Find where the given text appears and provide that cell's center as [X, Y] coordinate. 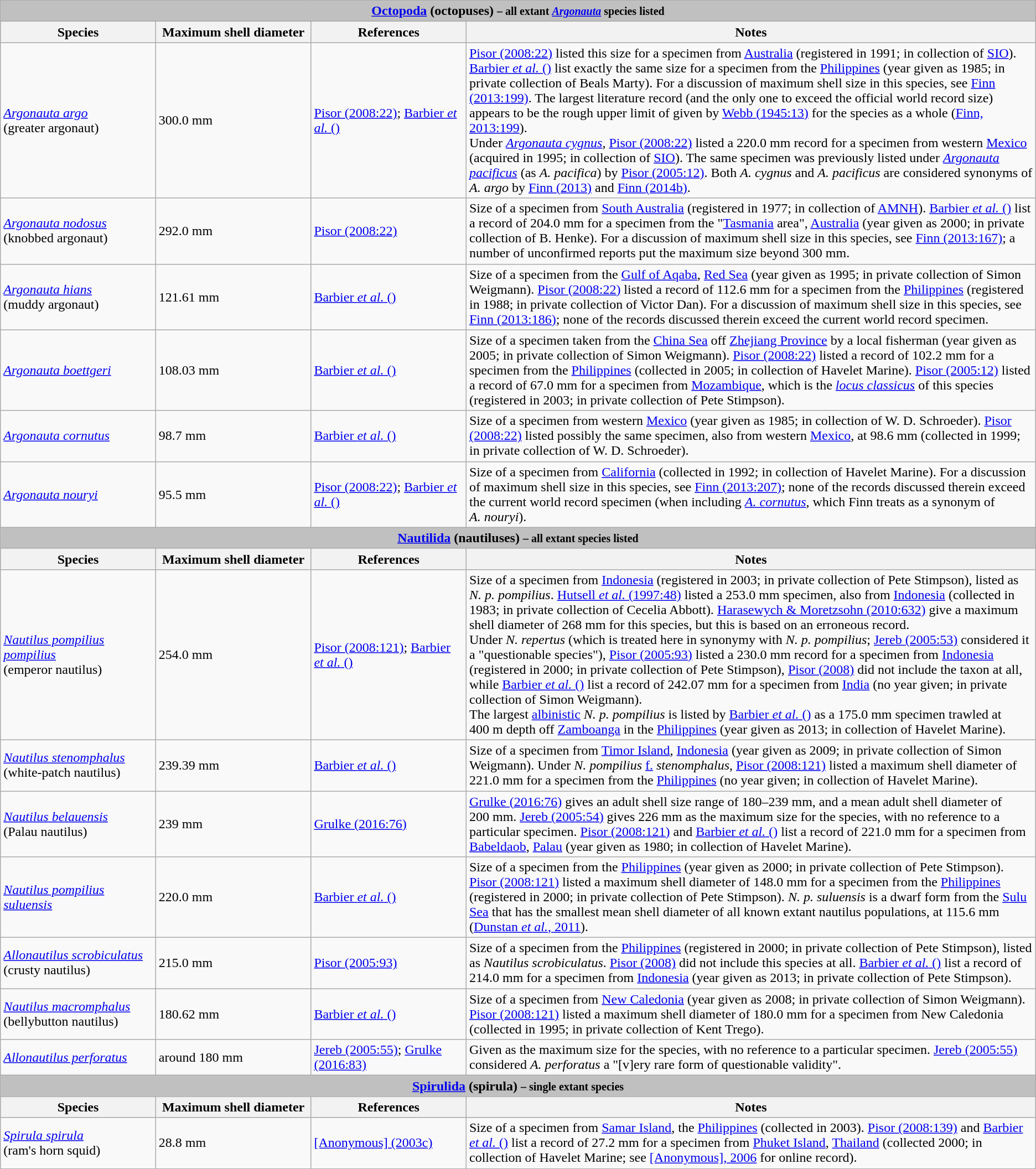
Nautilus belauensis(Palau nautilus) [79, 824]
254.0 mm [234, 654]
[Anonymous] (2003c) [388, 1143]
300.0 mm [234, 121]
Pisor (2008:121); Barbier et al. () [388, 654]
Allonautilus perforatus [79, 1058]
Argonauta cornutus [79, 436]
Allonautilus scrobiculatus(crusty nautilus) [79, 963]
180.62 mm [234, 1014]
Pisor (2005:93) [388, 963]
215.0 mm [234, 963]
Argonauta hians(muddy argonaut) [79, 297]
292.0 mm [234, 231]
Argonauta nodosus(knobbed argonaut) [79, 231]
239.39 mm [234, 765]
Jereb (2005:55); Grulke (2016:83) [388, 1058]
Argonauta argo(greater argonaut) [79, 121]
Nautilus pompilius suluensis [79, 897]
Grulke (2016:76) [388, 824]
Argonauta nouryi [79, 495]
Pisor (2008:22) [388, 231]
220.0 mm [234, 897]
Nautilida (nautiluses) – all extant species listed [518, 538]
Argonauta boettgeri [79, 370]
98.7 mm [234, 436]
239 mm [234, 824]
121.61 mm [234, 297]
Spirula spirula(ram's horn squid) [79, 1143]
Octopoda (octopuses) – all extant Argonauta species listed [518, 11]
108.03 mm [234, 370]
95.5 mm [234, 495]
Nautilus macromphalus(bellybutton nautilus) [79, 1014]
Spirulida (spirula) – single extant species [518, 1086]
Nautilus pompilius pompilius(emperor nautilus) [79, 654]
28.8 mm [234, 1143]
Nautilus stenomphalus(white-patch nautilus) [79, 765]
around 180 mm [234, 1058]
